Scan for the cell matching the given text and deliver its [x, y] coordinate at center. 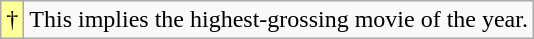
† [12, 20]
This implies the highest-grossing movie of the year. [279, 20]
